Find where the given text appears and provide that cell's center as (x, y) coordinate. 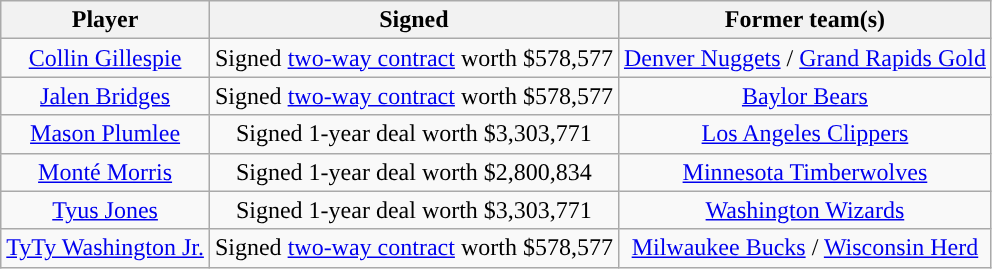
Denver Nuggets / Grand Rapids Gold (804, 58)
Milwaukee Bucks / Wisconsin Herd (804, 248)
Collin Gillespie (106, 58)
Signed 1-year deal worth $2,800,834 (414, 172)
Jalen Bridges (106, 96)
Baylor Bears (804, 96)
Monté Morris (106, 172)
Mason Plumlee (106, 134)
Los Angeles Clippers (804, 134)
Former team(s) (804, 20)
TyTy Washington Jr. (106, 248)
Tyus Jones (106, 210)
Signed (414, 20)
Player (106, 20)
Minnesota Timberwolves (804, 172)
Washington Wizards (804, 210)
